Identify which cell holds the provided text, then report its (x, y) central coordinate. 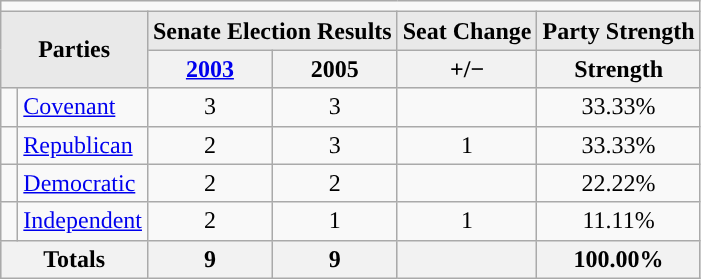
Independent (83, 221)
100.00% (618, 259)
2005 (334, 69)
Totals (74, 259)
11.11% (618, 221)
Party Strength (618, 31)
22.22% (618, 183)
Senate Election Results (272, 31)
Parties (74, 50)
Strength (618, 69)
Republican (83, 145)
+/− (467, 69)
Covenant (83, 107)
2003 (210, 69)
Democratic (83, 183)
Seat Change (467, 31)
